Pinpoint the cell where the given text exists, returning its [X, Y] midpoint coordinate. 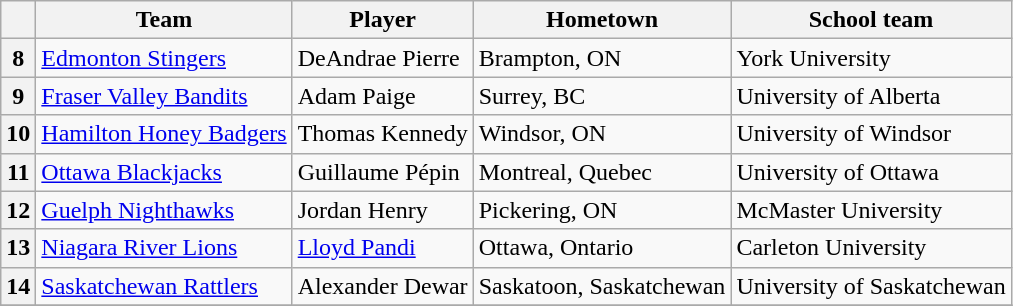
Saskatchewan Rattlers [164, 286]
12 [18, 210]
Hamilton Honey Badgers [164, 134]
Adam Paige [382, 96]
Edmonton Stingers [164, 58]
Brampton, ON [602, 58]
Montreal, Quebec [602, 172]
Hometown [602, 20]
Team [164, 20]
9 [18, 96]
Lloyd Pandi [382, 248]
University of Alberta [871, 96]
Fraser Valley Bandits [164, 96]
10 [18, 134]
Surrey, BC [602, 96]
University of Saskatchewan [871, 286]
Saskatoon, Saskatchewan [602, 286]
Carleton University [871, 248]
Jordan Henry [382, 210]
11 [18, 172]
Ottawa, Ontario [602, 248]
Thomas Kennedy [382, 134]
Guillaume Pépin [382, 172]
McMaster University [871, 210]
14 [18, 286]
Ottawa Blackjacks [164, 172]
Guelph Nighthawks [164, 210]
Windsor, ON [602, 134]
Player [382, 20]
8 [18, 58]
Pickering, ON [602, 210]
Alexander Dewar [382, 286]
York University [871, 58]
Niagara River Lions [164, 248]
University of Ottawa [871, 172]
13 [18, 248]
University of Windsor [871, 134]
DeAndrae Pierre [382, 58]
School team [871, 20]
